Scan for the cell matching the given text and deliver its [x, y] coordinate at center. 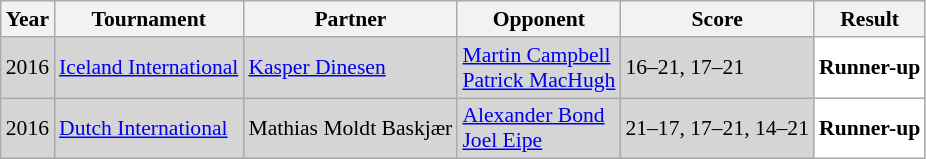
Iceland International [148, 68]
Result [870, 19]
Alexander Bond Joel Eipe [538, 128]
Tournament [148, 19]
Martin Campbell Patrick MacHugh [538, 68]
Mathias Moldt Baskjær [350, 128]
Dutch International [148, 128]
Year [28, 19]
Opponent [538, 19]
Partner [350, 19]
21–17, 17–21, 14–21 [717, 128]
Kasper Dinesen [350, 68]
16–21, 17–21 [717, 68]
Score [717, 19]
